Output the (x, y) coordinate of the center of the cell containing the given text.  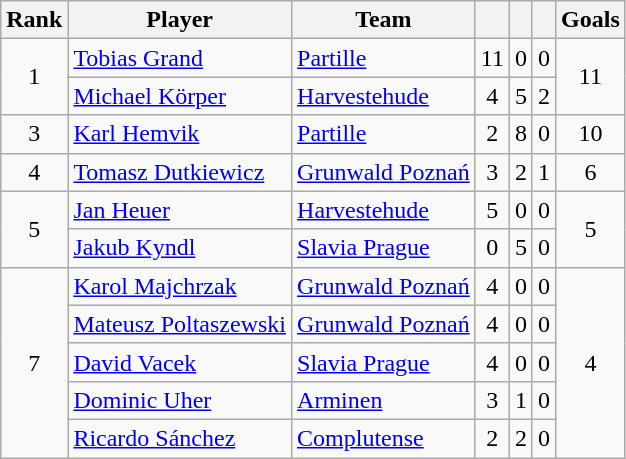
Team (384, 20)
Player (180, 20)
7 (34, 362)
Ricardo Sánchez (180, 438)
Tobias Grand (180, 58)
Arminen (384, 400)
Complutense (384, 438)
8 (520, 134)
Jan Heuer (180, 210)
Jakub Kyndl (180, 248)
Karl Hemvik (180, 134)
6 (591, 172)
Karol Majchrzak (180, 286)
Rank (34, 20)
Goals (591, 20)
David Vacek (180, 362)
Tomasz Dutkiewicz (180, 172)
Michael Körper (180, 96)
Mateusz Poltaszewski (180, 324)
Dominic Uher (180, 400)
10 (591, 134)
